From the cell containing the given text, extract its center point as [X, Y] coordinate. 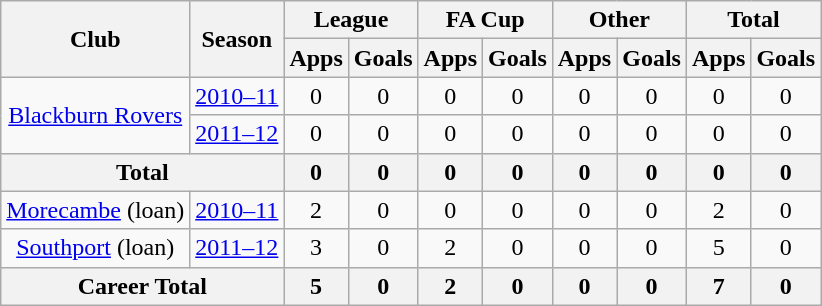
Southport (loan) [96, 248]
Other [619, 20]
7 [718, 286]
Club [96, 39]
FA Cup [485, 20]
Career Total [142, 286]
Season [237, 39]
3 [316, 248]
Blackburn Rovers [96, 115]
Morecambe (loan) [96, 210]
League [351, 20]
